Detect which cell encompasses the target text, then output its (X, Y) center coordinate. 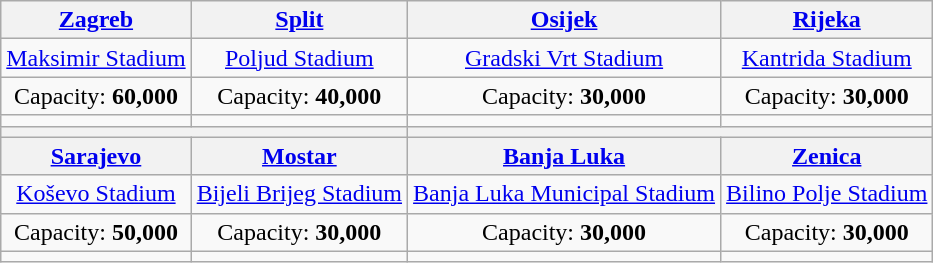
Zenica (827, 156)
Maksimir Stadium (96, 58)
Bijeli Brijeg Stadium (299, 194)
Gradski Vrt Stadium (564, 58)
Poljud Stadium (299, 58)
Banja Luka Municipal Stadium (564, 194)
Capacity: 40,000 (299, 96)
Capacity: 50,000 (96, 232)
Zagreb (96, 20)
Split (299, 20)
Osijek (564, 20)
Sarajevo (96, 156)
Banja Luka (564, 156)
Kantrida Stadium (827, 58)
Koševo Stadium (96, 194)
Bilino Polje Stadium (827, 194)
Rijeka (827, 20)
Mostar (299, 156)
Capacity: 60,000 (96, 96)
